Capture the cell that displays the provided text and extract its (X, Y) central coordinate. 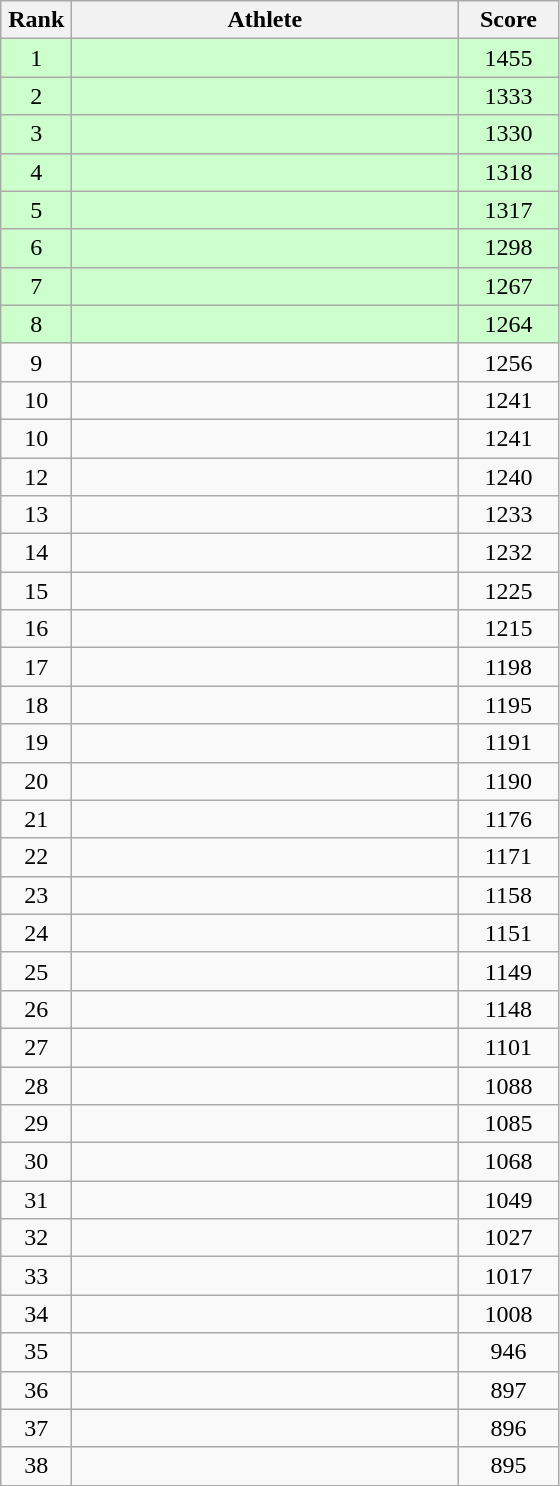
1240 (508, 477)
16 (36, 629)
1333 (508, 96)
1455 (508, 58)
1068 (508, 1162)
1264 (508, 324)
1225 (508, 591)
1318 (508, 172)
24 (36, 933)
35 (36, 1352)
8 (36, 324)
20 (36, 781)
946 (508, 1352)
22 (36, 857)
15 (36, 591)
1298 (508, 248)
12 (36, 477)
1088 (508, 1085)
1233 (508, 515)
1149 (508, 971)
1267 (508, 286)
14 (36, 553)
1008 (508, 1314)
1049 (508, 1200)
897 (508, 1390)
7 (36, 286)
29 (36, 1124)
1158 (508, 895)
1195 (508, 705)
895 (508, 1466)
21 (36, 819)
1232 (508, 553)
23 (36, 895)
5 (36, 210)
1198 (508, 667)
1017 (508, 1276)
26 (36, 1009)
19 (36, 743)
34 (36, 1314)
6 (36, 248)
1148 (508, 1009)
2 (36, 96)
31 (36, 1200)
17 (36, 667)
1190 (508, 781)
9 (36, 362)
33 (36, 1276)
1 (36, 58)
1027 (508, 1238)
38 (36, 1466)
30 (36, 1162)
1171 (508, 857)
18 (36, 705)
1317 (508, 210)
32 (36, 1238)
1176 (508, 819)
1330 (508, 134)
Rank (36, 20)
1101 (508, 1047)
Score (508, 20)
3 (36, 134)
1151 (508, 933)
1215 (508, 629)
25 (36, 971)
896 (508, 1428)
1256 (508, 362)
13 (36, 515)
27 (36, 1047)
Athlete (265, 20)
28 (36, 1085)
1085 (508, 1124)
36 (36, 1390)
4 (36, 172)
37 (36, 1428)
1191 (508, 743)
